Extract the (x, y) coordinate from the center of the cell holding the provided text.  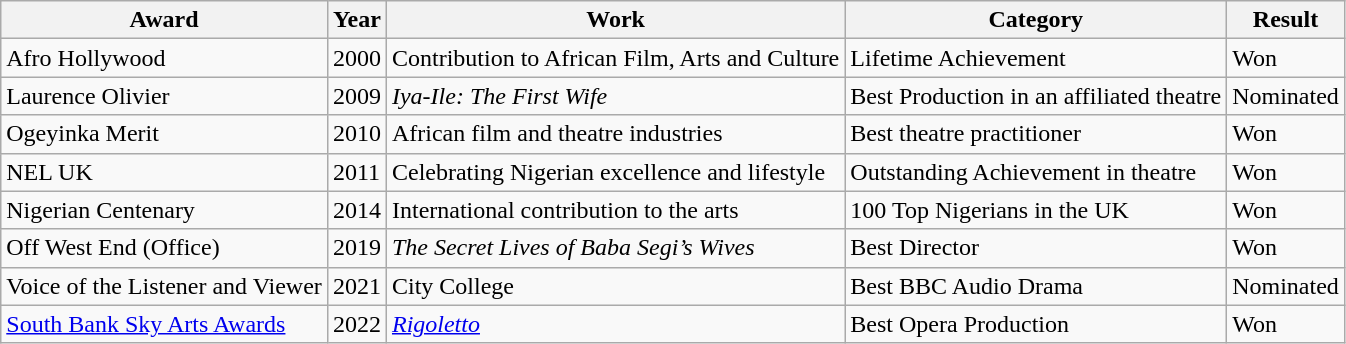
Laurence Olivier (164, 96)
South Bank Sky Arts Awards (164, 324)
Lifetime Achievement (1036, 58)
100 Top Nigerians in the UK (1036, 210)
Ogeyinka Merit (164, 134)
Category (1036, 20)
2014 (356, 210)
2019 (356, 248)
Year (356, 20)
NEL UK (164, 172)
Best Director (1036, 248)
Best BBC Audio Drama (1036, 286)
Voice of the Listener and Viewer (164, 286)
2022 (356, 324)
Contribution to African Film, Arts and Culture (615, 58)
Best theatre practitioner (1036, 134)
Afro Hollywood (164, 58)
City College (615, 286)
2000 (356, 58)
Rigoletto (615, 324)
2011 (356, 172)
2010 (356, 134)
Off West End (Office) (164, 248)
Best Production in an affiliated theatre (1036, 96)
African film and theatre industries (615, 134)
Result (1286, 20)
Work (615, 20)
The Secret Lives of Baba Segi’s Wives (615, 248)
International contribution to the arts (615, 210)
Best Opera Production (1036, 324)
Outstanding Achievement in theatre (1036, 172)
Nigerian Centenary (164, 210)
Iya-Ile: The First Wife (615, 96)
2009 (356, 96)
2021 (356, 286)
Award (164, 20)
Celebrating Nigerian excellence and lifestyle (615, 172)
